Capture the cell that displays the provided text and extract its (X, Y) central coordinate. 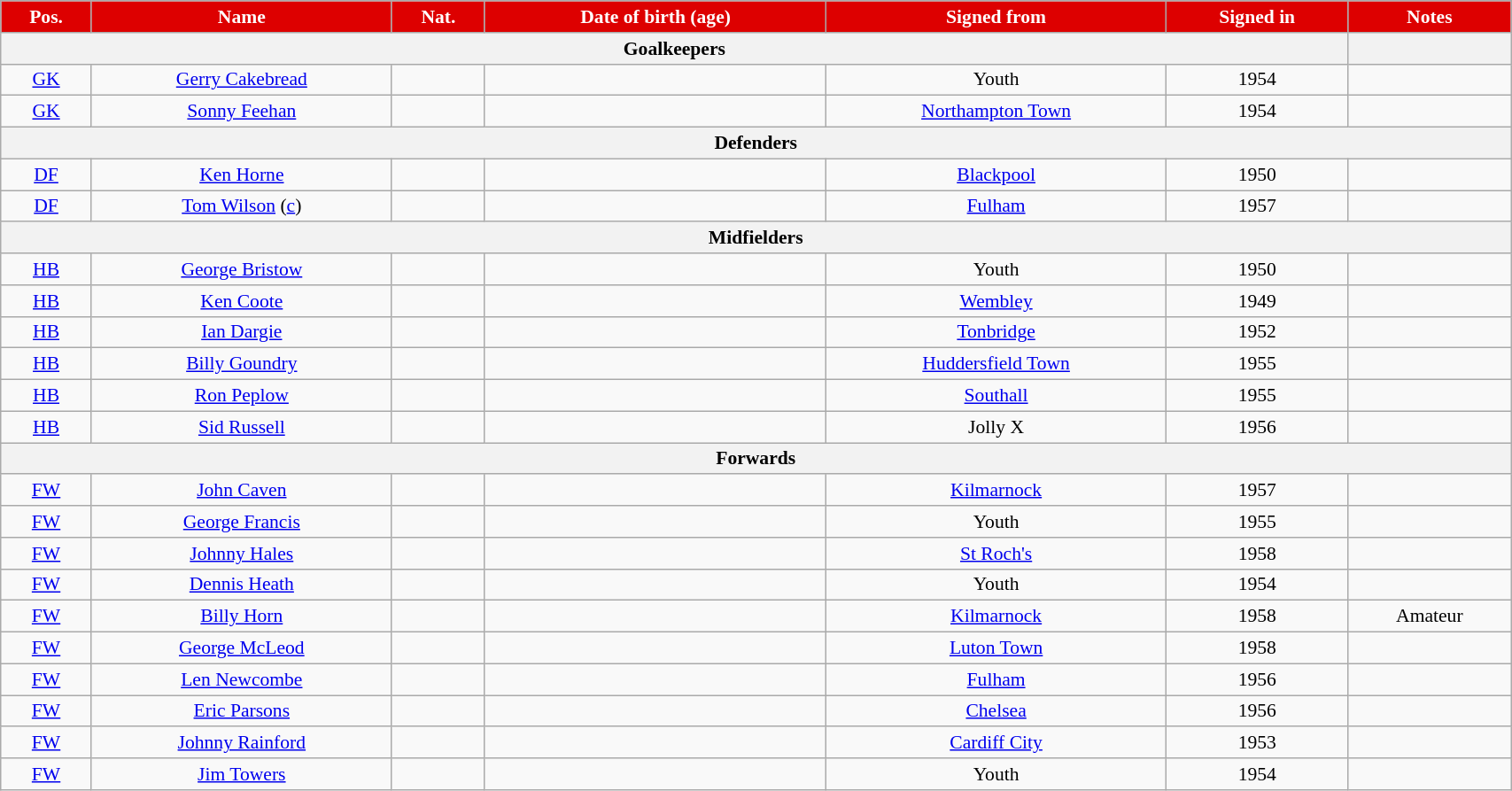
Chelsea (996, 711)
Jolly X (996, 427)
1953 (1257, 743)
George McLeod (241, 648)
Ian Dargie (241, 332)
1949 (1257, 301)
Signed from (996, 17)
Wembley (996, 301)
Midfielders (756, 238)
Luton Town (996, 648)
Eric Parsons (241, 711)
George Francis (241, 522)
Tonbridge (996, 332)
Len Newcombe (241, 679)
Cardiff City (996, 743)
Northampton Town (996, 112)
Nat. (438, 17)
Jim Towers (241, 774)
Ken Coote (241, 301)
Billy Goundry (241, 364)
Notes (1430, 17)
Sonny Feehan (241, 112)
Johnny Hales (241, 554)
Tom Wilson (c) (241, 206)
Amateur (1430, 617)
Signed in (1257, 17)
John Caven (241, 491)
Gerry Cakebread (241, 80)
1952 (1257, 332)
Pos. (46, 17)
George Bristow (241, 269)
Sid Russell (241, 427)
St Roch's (996, 554)
Huddersfield Town (996, 364)
Dennis Heath (241, 585)
Date of birth (age) (655, 17)
Ken Horne (241, 174)
Ron Peplow (241, 396)
Goalkeepers (675, 49)
Johnny Rainford (241, 743)
Defenders (756, 143)
Forwards (756, 459)
Billy Horn (241, 617)
Blackpool (996, 174)
Southall (996, 396)
Name (241, 17)
